For the text-containing cell, return its midpoint in (x, y) coordinate format. 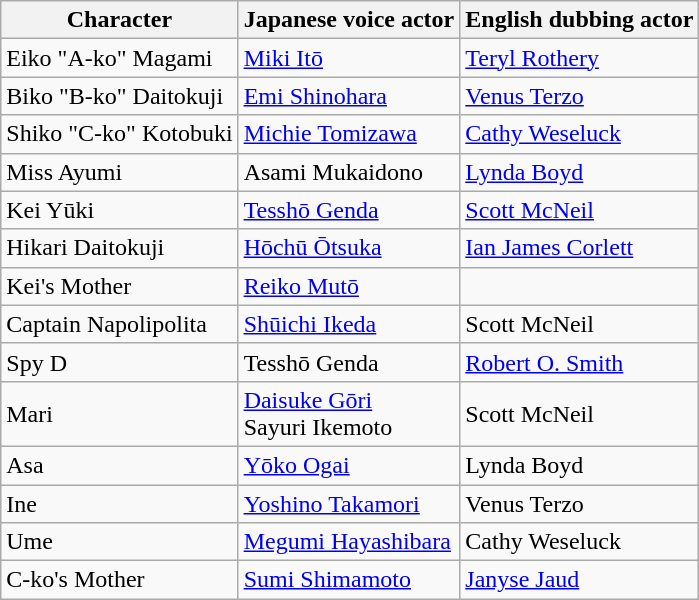
Ine (120, 503)
Yoshino Takamori (349, 503)
Hikari Daitokuji (120, 248)
Kei's Mother (120, 286)
Eiko "A-ko" Magami (120, 58)
Kei Yūki (120, 210)
Mari (120, 414)
Ume (120, 542)
Hōchū Ōtsuka (349, 248)
Janyse Jaud (580, 580)
Miki Itō (349, 58)
Teryl Rothery (580, 58)
Yōko Ogai (349, 465)
Michie Tomizawa (349, 134)
Ian James Corlett (580, 248)
Asa (120, 465)
Robert O. Smith (580, 362)
Megumi Hayashibara (349, 542)
Daisuke Gōri Sayuri Ikemoto (349, 414)
Biko "B-ko" Daitokuji (120, 96)
Sumi Shimamoto (349, 580)
Japanese voice actor (349, 20)
Shiko "C-ko" Kotobuki (120, 134)
Character (120, 20)
Shūichi Ikeda (349, 324)
Asami Mukaidono (349, 172)
Miss Ayumi (120, 172)
Reiko Mutō (349, 286)
English dubbing actor (580, 20)
Spy D (120, 362)
Captain Napolipolita (120, 324)
Emi Shinohara (349, 96)
C-ko's Mother (120, 580)
